Return the [x, y] coordinate for the center point of the cell that contains the specified text.  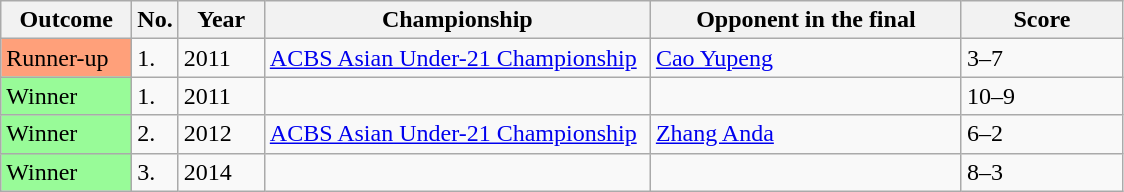
Score [1042, 20]
Year [221, 20]
Opponent in the final [806, 20]
Zhang Anda [806, 134]
3. [155, 172]
Championship [457, 20]
Cao Yupeng [806, 58]
8–3 [1042, 172]
6–2 [1042, 134]
Outcome [66, 20]
10–9 [1042, 96]
2. [155, 134]
2012 [221, 134]
3–7 [1042, 58]
Runner-up [66, 58]
2014 [221, 172]
No. [155, 20]
